Determine the (X, Y) coordinate at the center of the cell enclosing the given text.  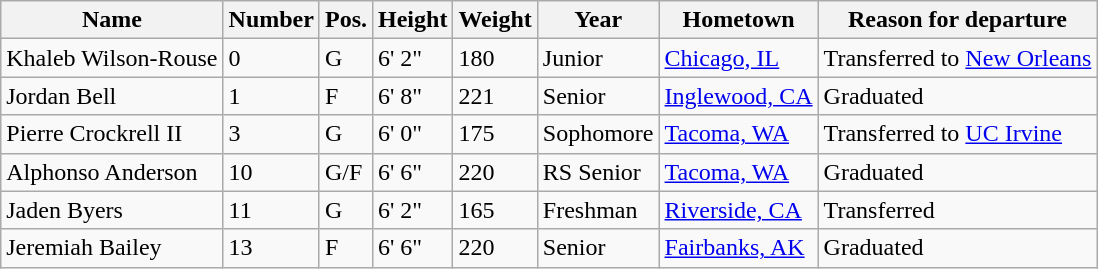
RS Senior (598, 172)
Sophomore (598, 134)
6' 0" (413, 134)
Riverside, CA (738, 210)
175 (495, 134)
Weight (495, 20)
Transferred to UC Irvine (958, 134)
10 (271, 172)
Inglewood, CA (738, 96)
Alphonso Anderson (112, 172)
Fairbanks, AK (738, 248)
Jordan Bell (112, 96)
Jeremiah Bailey (112, 248)
Number (271, 20)
Jaden Byers (112, 210)
Freshman (598, 210)
0 (271, 58)
13 (271, 248)
Khaleb Wilson-Rouse (112, 58)
Chicago, IL (738, 58)
Year (598, 20)
165 (495, 210)
11 (271, 210)
G/F (346, 172)
180 (495, 58)
Hometown (738, 20)
Junior (598, 58)
221 (495, 96)
3 (271, 134)
6' 8" (413, 96)
1 (271, 96)
Pierre Crockrell II (112, 134)
Transferred (958, 210)
Name (112, 20)
Transferred to New Orleans (958, 58)
Reason for departure (958, 20)
Pos. (346, 20)
Height (413, 20)
